Pinpoint the cell where the given text exists, returning its [X, Y] midpoint coordinate. 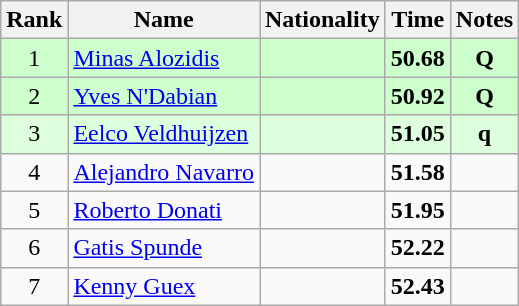
Notes [484, 20]
52.43 [418, 286]
Name [164, 20]
Nationality [323, 20]
4 [34, 172]
7 [34, 286]
Kenny Guex [164, 286]
Time [418, 20]
6 [34, 248]
Gatis Spunde [164, 248]
q [484, 134]
50.92 [418, 96]
Roberto Donati [164, 210]
5 [34, 210]
Eelco Veldhuijzen [164, 134]
Rank [34, 20]
2 [34, 96]
51.95 [418, 210]
Yves N'Dabian [164, 96]
1 [34, 58]
51.05 [418, 134]
3 [34, 134]
Minas Alozidis [164, 58]
50.68 [418, 58]
51.58 [418, 172]
Alejandro Navarro [164, 172]
52.22 [418, 248]
